Detect which cell encompasses the target text, then output its [X, Y] center coordinate. 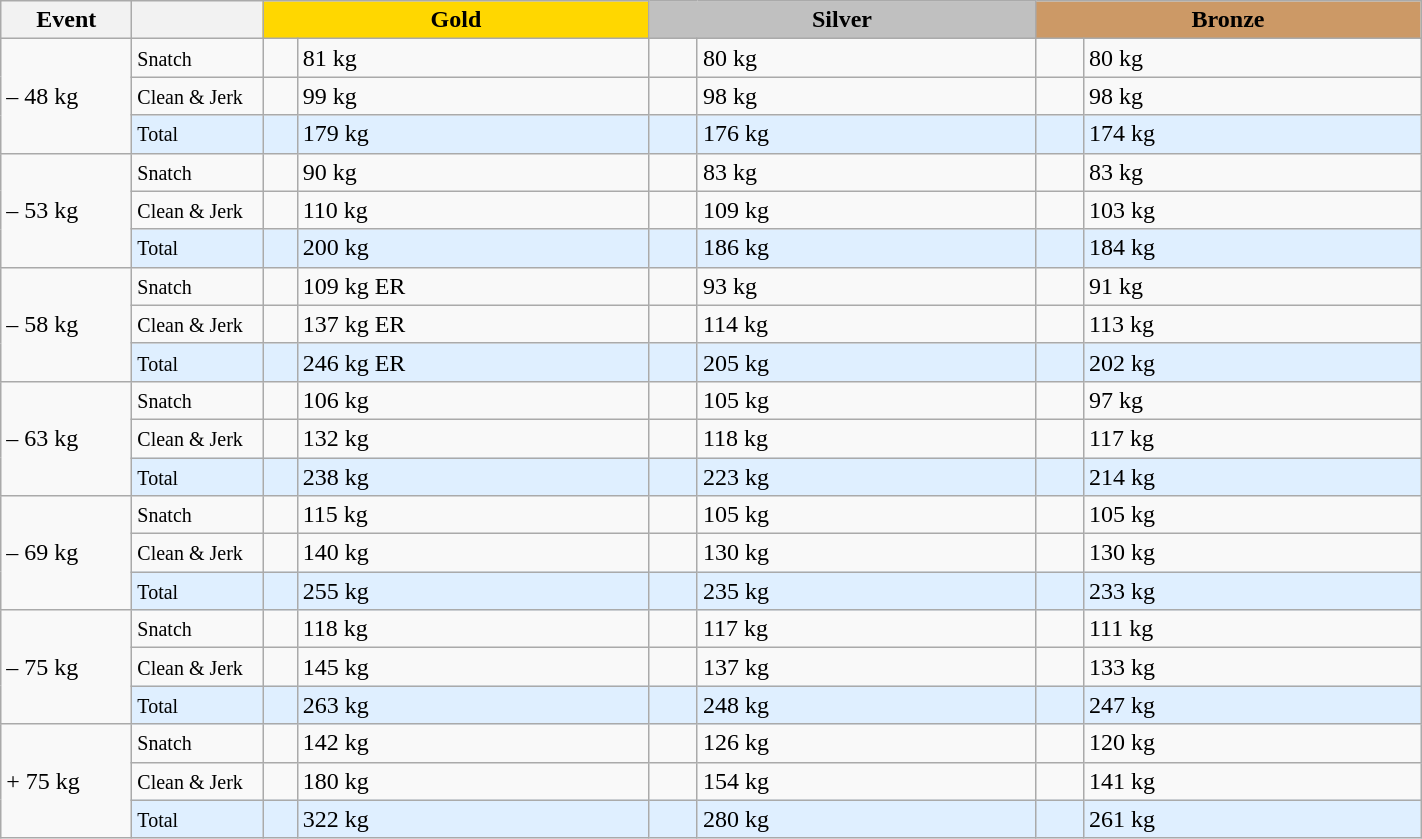
– 53 kg [66, 210]
223 kg [866, 477]
235 kg [866, 591]
322 kg [473, 819]
Silver [842, 20]
137 kg [866, 667]
93 kg [866, 286]
114 kg [866, 324]
154 kg [866, 781]
81 kg [473, 58]
186 kg [866, 248]
246 kg ER [473, 362]
113 kg [1252, 324]
214 kg [1252, 477]
255 kg [473, 591]
Event [66, 20]
– 75 kg [66, 667]
261 kg [1252, 819]
132 kg [473, 438]
– 58 kg [66, 324]
91 kg [1252, 286]
– 63 kg [66, 438]
247 kg [1252, 705]
+ 75 kg [66, 781]
263 kg [473, 705]
202 kg [1252, 362]
179 kg [473, 134]
137 kg ER [473, 324]
133 kg [1252, 667]
140 kg [473, 553]
184 kg [1252, 248]
142 kg [473, 743]
– 69 kg [66, 553]
– 48 kg [66, 96]
111 kg [1252, 629]
106 kg [473, 400]
90 kg [473, 172]
205 kg [866, 362]
238 kg [473, 477]
115 kg [473, 515]
109 kg [866, 210]
176 kg [866, 134]
233 kg [1252, 591]
Gold [456, 20]
97 kg [1252, 400]
126 kg [866, 743]
110 kg [473, 210]
Bronze [1228, 20]
174 kg [1252, 134]
109 kg ER [473, 286]
180 kg [473, 781]
120 kg [1252, 743]
280 kg [866, 819]
200 kg [473, 248]
99 kg [473, 96]
141 kg [1252, 781]
103 kg [1252, 210]
145 kg [473, 667]
248 kg [866, 705]
